Return [x, y] of the center of cell containing provided text 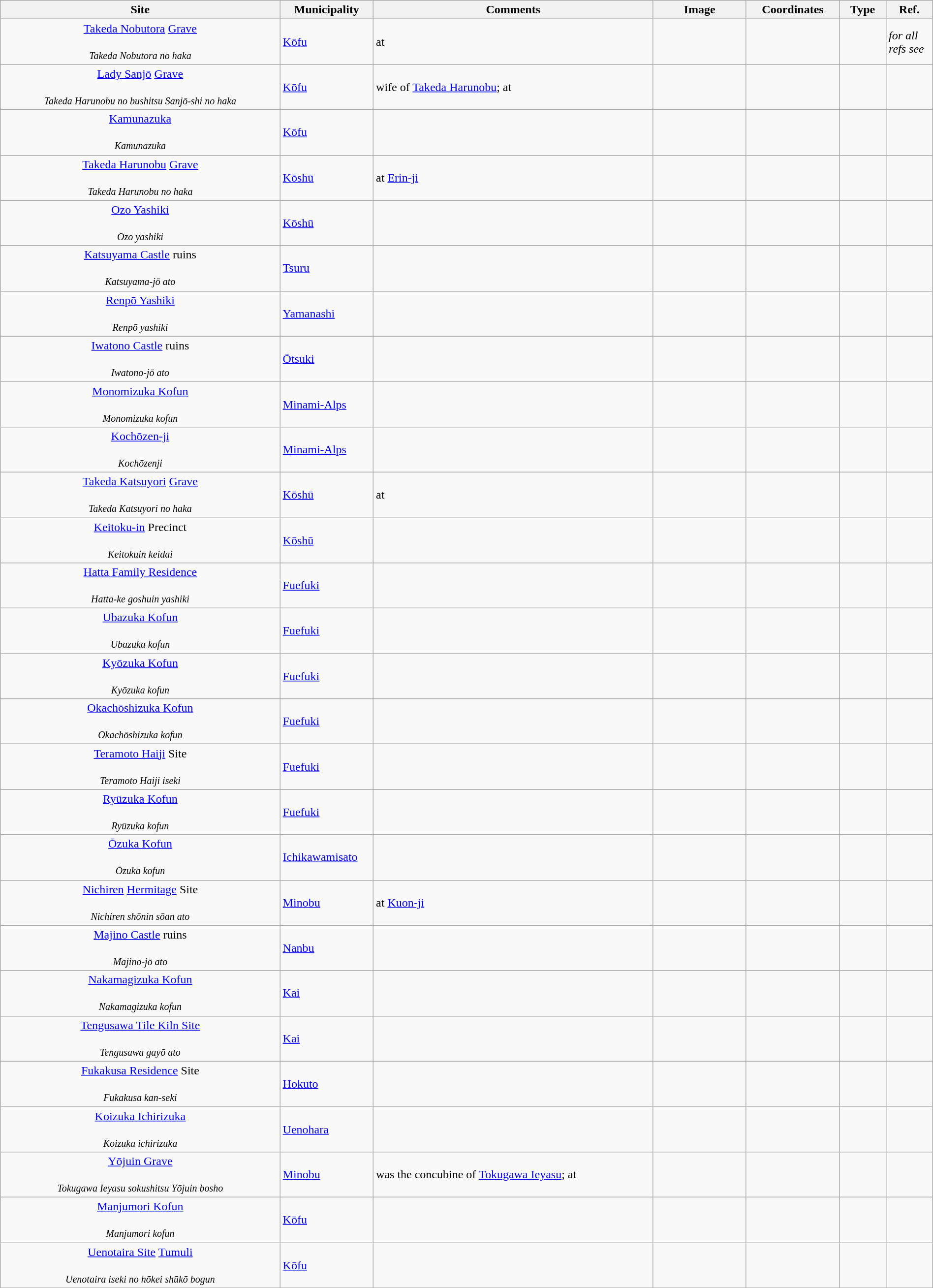
Nakamagizuka KofunNakamagizuka kofun [140, 993]
Municipality [327, 10]
Monomizuka KofunMonomizuka kofun [140, 404]
Iwatono Castle ruinsIwatono-jō ato [140, 359]
Ichikawamisato [327, 857]
Ōzuka KofunŌzuka kofun [140, 857]
Manjumori KofunManjumori kofun [140, 1220]
KamunazukaKamunazuka [140, 132]
Katsuyama Castle ruinsKatsuyama-jō ato [140, 268]
Hatta Family ResidenceHatta-ke goshuin yashiki [140, 586]
at Erin-ji [513, 178]
Fukakusa Residence SiteFukakusa kan-seki [140, 1084]
Ref. [909, 10]
wife of Takeda Harunobu; at [513, 87]
Yōjuin GraveTokugawa Ieyasu sokushitsu Yōjuin bosho [140, 1174]
Type [863, 10]
Hokuto [327, 1084]
Image [700, 10]
Keitoku-in PrecinctKeitokuin keidai [140, 540]
Nichiren Hermitage SiteNichiren shōnin sōan ato [140, 903]
Coordinates [792, 10]
at Kuon-ji [513, 903]
Teramoto Haiji SiteTeramoto Haiji iseki [140, 767]
Takeda Harunobu GraveTakeda Harunobu no haka [140, 178]
Lady Sanjō GraveTakeda Harunobu no bushitsu Sanjō-shi no haka [140, 87]
Yamanashi [327, 314]
for all refs see [909, 42]
Okachōshizuka KofunOkachōshizuka kofun [140, 722]
Uenotaira Site TumuliUenotaira iseki no hōkei shūkō bogun [140, 1265]
was the concubine of Tokugawa Ieyasu; at [513, 1174]
Takeda Nobutora GraveTakeda Nobutora no haka [140, 42]
Majino Castle ruinsMajino-jō ato [140, 948]
Uenohara [327, 1129]
Kyōzuka KofunKyōzuka kofun [140, 676]
Renpō YashikiRenpō yashiki [140, 314]
Kochōzen-jiKochōzenji [140, 449]
Ryūzuka KofunRyūzuka kofun [140, 812]
Ubazuka KofunUbazuka kofun [140, 631]
Tengusawa Tile Kiln SiteTengusawa gayō ato [140, 1038]
Takeda Katsuyori GraveTakeda Katsuyori no haka [140, 495]
Koizuka IchirizukaKoizuka ichirizuka [140, 1129]
Tsuru [327, 268]
Nanbu [327, 948]
Comments [513, 10]
Ōtsuki [327, 359]
Site [140, 10]
Ozo YashikiOzo yashiki [140, 223]
